Locate the cell with the specified text and output its [x, y] center coordinate. 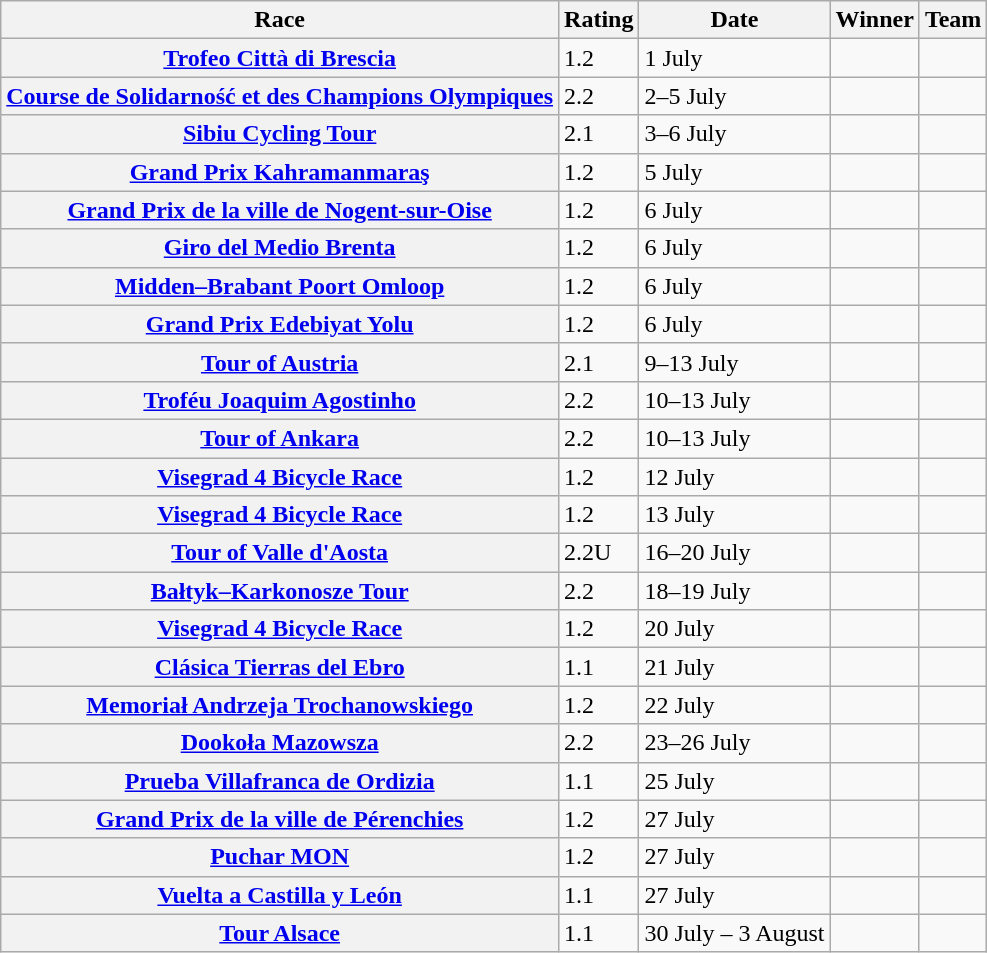
Troféu Joaquim Agostinho [280, 400]
Race [280, 20]
25 July [734, 781]
Course de Solidarność et des Champions Olympiques [280, 96]
23–26 July [734, 743]
18–19 July [734, 591]
Tour of Ankara [280, 438]
Rating [599, 20]
12 July [734, 477]
Grand Prix Kahramanmaraş [280, 172]
Puchar MON [280, 857]
Bałtyk–Karkonosze Tour [280, 591]
5 July [734, 172]
Date [734, 20]
Memoriał Andrzeja Trochanowskiego [280, 705]
3–6 July [734, 134]
Grand Prix de la ville de Pérenchies [280, 819]
Sibiu Cycling Tour [280, 134]
2–5 July [734, 96]
16–20 July [734, 553]
Trofeo Città di Brescia [280, 58]
9–13 July [734, 362]
13 July [734, 515]
Midden–Brabant Poort Omloop [280, 286]
Grand Prix Edebiyat Yolu [280, 324]
1 July [734, 58]
Vuelta a Castilla y León [280, 895]
21 July [734, 667]
Dookoła Mazowsza [280, 743]
Grand Prix de la ville de Nogent-sur-Oise [280, 210]
Tour Alsace [280, 933]
20 July [734, 629]
Tour of Austria [280, 362]
2.2U [599, 553]
Winner [874, 20]
30 July – 3 August [734, 933]
22 July [734, 705]
Tour of Valle d'Aosta [280, 553]
Team [953, 20]
Clásica Tierras del Ebro [280, 667]
Prueba Villafranca de Ordizia [280, 781]
Giro del Medio Brenta [280, 248]
